Provide the (x, y) coordinate of the cell's center where the given text is located.  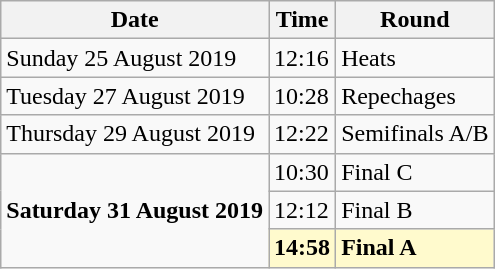
Tuesday 27 August 2019 (135, 96)
Time (302, 20)
Final A (415, 248)
12:12 (302, 210)
Date (135, 20)
12:22 (302, 134)
Final B (415, 210)
Saturday 31 August 2019 (135, 210)
Semifinals A/B (415, 134)
10:30 (302, 172)
Sunday 25 August 2019 (135, 58)
Thursday 29 August 2019 (135, 134)
12:16 (302, 58)
Heats (415, 58)
Repechages (415, 96)
14:58 (302, 248)
10:28 (302, 96)
Round (415, 20)
Final C (415, 172)
